Return [x, y] of the center of cell containing provided text 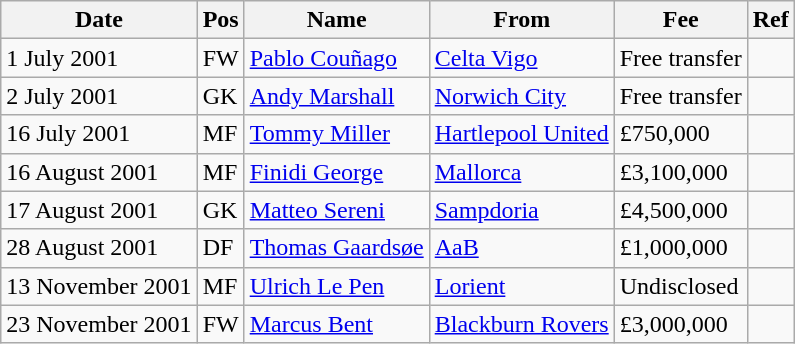
£750,000 [680, 134]
£3,100,000 [680, 172]
2 July 2001 [99, 96]
Undisclosed [680, 286]
13 November 2001 [99, 286]
28 August 2001 [99, 248]
16 July 2001 [99, 134]
Andy Marshall [336, 96]
DF [220, 248]
£3,000,000 [680, 324]
From [522, 20]
Lorient [522, 286]
Celta Vigo [522, 58]
Mallorca [522, 172]
£1,000,000 [680, 248]
Norwich City [522, 96]
Thomas Gaardsøe [336, 248]
Name [336, 20]
Ulrich Le Pen [336, 286]
Sampdoria [522, 210]
AaB [522, 248]
Hartlepool United [522, 134]
16 August 2001 [99, 172]
Marcus Bent [336, 324]
Blackburn Rovers [522, 324]
£4,500,000 [680, 210]
Pablo Couñago [336, 58]
Fee [680, 20]
Pos [220, 20]
Finidi George [336, 172]
Matteo Sereni [336, 210]
17 August 2001 [99, 210]
Ref [770, 20]
1 July 2001 [99, 58]
23 November 2001 [99, 324]
Date [99, 20]
Tommy Miller [336, 134]
